Scan for the cell matching the given text and deliver its (x, y) coordinate at center. 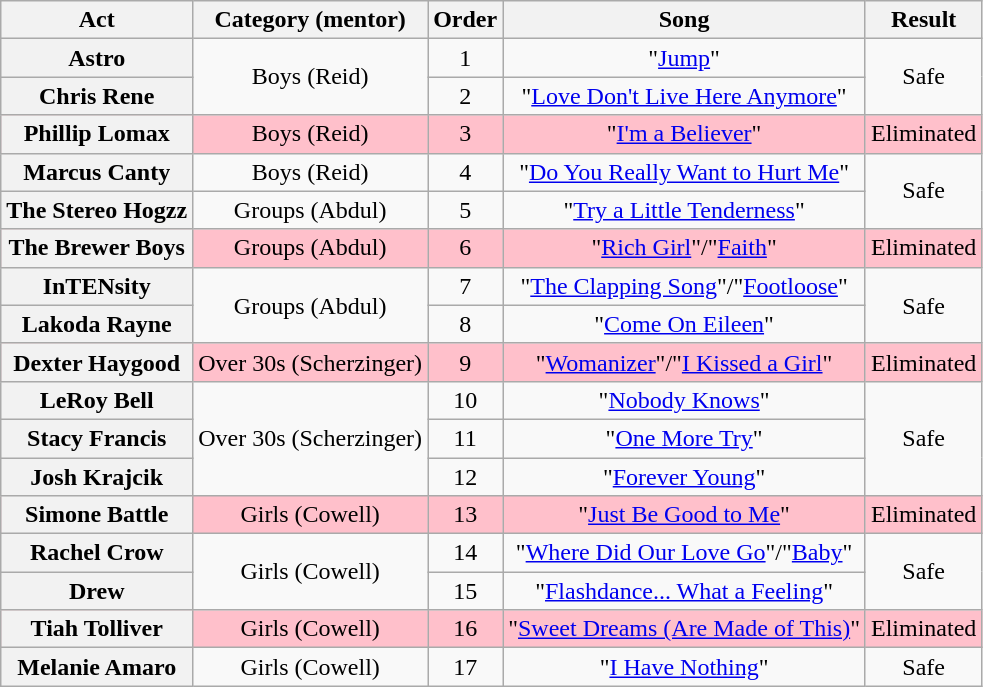
13 (466, 515)
Song (684, 20)
Chris Rene (97, 96)
6 (466, 248)
8 (466, 324)
Astro (97, 58)
Josh Krajcik (97, 477)
"Try a Little Tenderness" (684, 210)
Lakoda Rayne (97, 324)
4 (466, 172)
LeRoy Bell (97, 400)
Act (97, 20)
7 (466, 286)
"Where Did Our Love Go"/"Baby" (684, 553)
1 (466, 58)
Phillip Lomax (97, 134)
3 (466, 134)
16 (466, 629)
"Come On Eileen" (684, 324)
"Nobody Knows" (684, 400)
9 (466, 362)
Order (466, 20)
Drew (97, 591)
Dexter Haygood (97, 362)
"Forever Young" (684, 477)
15 (466, 591)
"Rich Girl"/"Faith" (684, 248)
Category (mentor) (310, 20)
11 (466, 438)
"One More Try" (684, 438)
17 (466, 667)
Simone Battle (97, 515)
"Do You Really Want to Hurt Me" (684, 172)
"Love Don't Live Here Anymore" (684, 96)
Result (923, 20)
"The Clapping Song"/"Footloose" (684, 286)
Melanie Amaro (97, 667)
"Flashdance... What a Feeling" (684, 591)
2 (466, 96)
"Sweet Dreams (Are Made of This)" (684, 629)
"Womanizer"/"I Kissed a Girl" (684, 362)
The Stereo Hogzz (97, 210)
Marcus Canty (97, 172)
The Brewer Boys (97, 248)
12 (466, 477)
Stacy Francis (97, 438)
14 (466, 553)
"Jump" (684, 58)
10 (466, 400)
"I'm a Believer" (684, 134)
"Just Be Good to Me" (684, 515)
Tiah Tolliver (97, 629)
InTENsity (97, 286)
5 (466, 210)
"I Have Nothing" (684, 667)
Rachel Crow (97, 553)
